Search for the cell housing the specified text and yield its (X, Y) center coordinate. 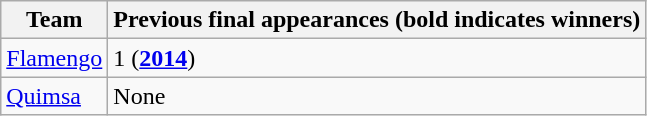
Quimsa (54, 96)
Team (54, 20)
Flamengo (54, 58)
1 (2014) (377, 58)
None (377, 96)
Previous final appearances (bold indicates winners) (377, 20)
